Locate the cell with the specified text and output its [x, y] center coordinate. 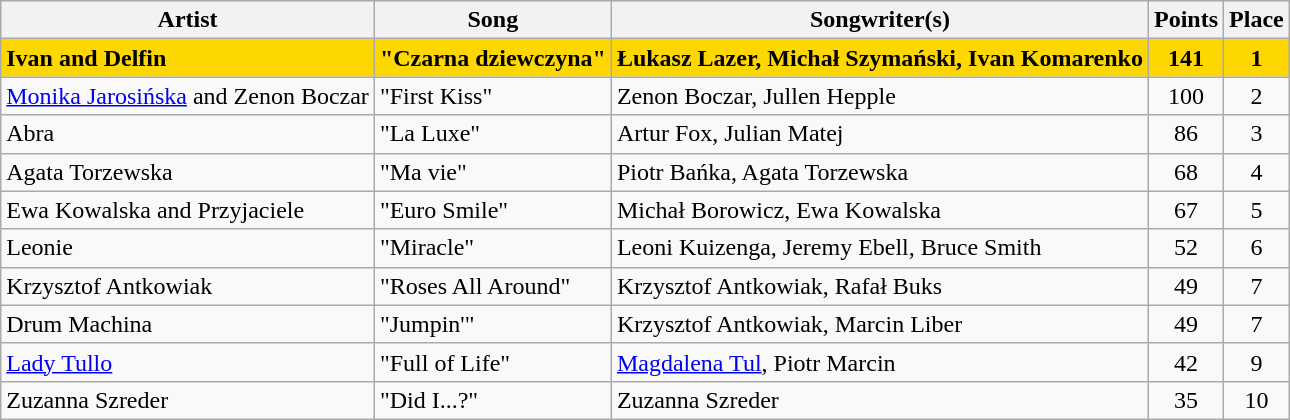
3 [1257, 134]
4 [1257, 172]
"Euro Smile" [492, 210]
"Roses All Around" [492, 286]
"Jumpin'" [492, 324]
Łukasz Lazer, Michał Szymański, Ivan Komarenko [880, 58]
9 [1257, 362]
Songwriter(s) [880, 20]
"Miracle" [492, 248]
Agata Torzewska [188, 172]
42 [1186, 362]
Krzysztof Antkowiak, Marcin Liber [880, 324]
Ewa Kowalska and Przyjaciele [188, 210]
Zenon Boczar, Jullen Hepple [880, 96]
67 [1186, 210]
10 [1257, 400]
100 [1186, 96]
86 [1186, 134]
Song [492, 20]
Place [1257, 20]
Abra [188, 134]
52 [1186, 248]
"Full of Life" [492, 362]
Krzysztof Antkowiak [188, 286]
35 [1186, 400]
Leonie [188, 248]
2 [1257, 96]
Leoni Kuizenga, Jeremy Ebell, Bruce Smith [880, 248]
Drum Machina [188, 324]
68 [1186, 172]
Ivan and Delfin [188, 58]
1 [1257, 58]
Artist [188, 20]
"Czarna dziewczyna" [492, 58]
Michał Borowicz, Ewa Kowalska [880, 210]
"Ma vie" [492, 172]
6 [1257, 248]
Points [1186, 20]
"La Luxe" [492, 134]
Piotr Bańka, Agata Torzewska [880, 172]
"Did I...?" [492, 400]
"First Kiss" [492, 96]
Krzysztof Antkowiak, Rafał Buks [880, 286]
Artur Fox, Julian Matej [880, 134]
5 [1257, 210]
141 [1186, 58]
Monika Jarosińska and Zenon Boczar [188, 96]
Magdalena Tul, Piotr Marcin [880, 362]
Lady Tullo [188, 362]
